Output the [x, y] coordinate of the center of the cell containing the given text.  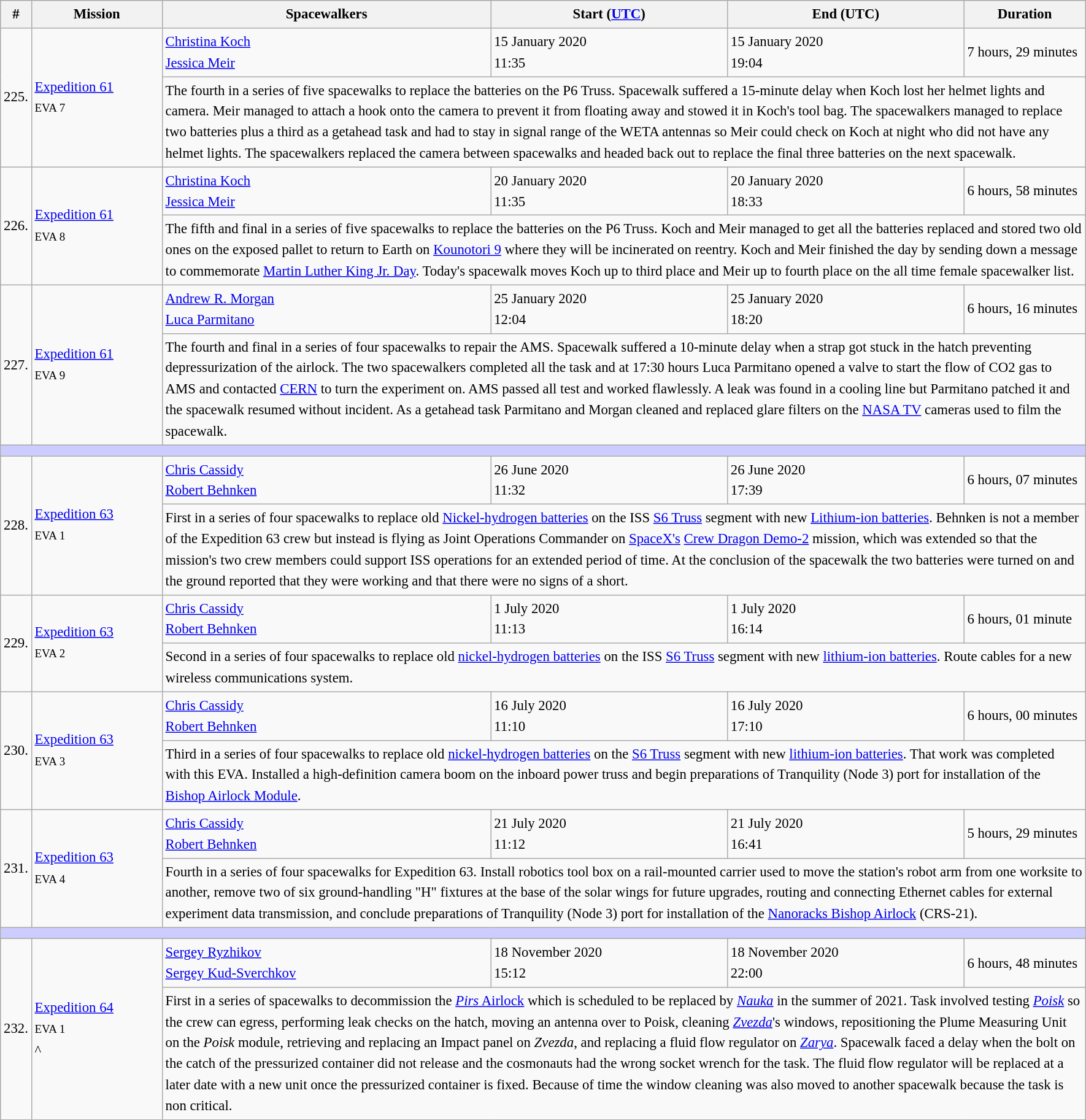
Expedition 63EVA 2 [97, 643]
26 June 202017:39 [845, 480]
6 hours, 16 minutes [1025, 309]
Andrew R. Morgan Luca Parmitano [326, 309]
6 hours, 48 minutes [1025, 964]
21 July 202016:41 [845, 833]
231. [16, 868]
21 July 202011:12 [609, 833]
Expedition 61EVA 8 [97, 226]
228. [16, 525]
6 hours, 58 minutes [1025, 191]
1 July 202011:13 [609, 619]
Spacewalkers [326, 15]
15 January 202019:04 [845, 53]
Start (UTC) [609, 15]
229. [16, 643]
226. [16, 226]
230. [16, 751]
Expedition 61EVA 9 [97, 365]
7 hours, 29 minutes [1025, 53]
18 November 202015:12 [609, 964]
18 November 202022:00 [845, 964]
5 hours, 29 minutes [1025, 833]
Duration [1025, 15]
25 January 202018:20 [845, 309]
Expedition 63EVA 1 [97, 525]
6 hours, 01 minute [1025, 619]
# [16, 15]
20 January 202018:33 [845, 191]
227. [16, 365]
Mission [97, 15]
225. [16, 98]
25 January 202012:04 [609, 309]
6 hours, 07 minutes [1025, 480]
Expedition 61EVA 7 [97, 98]
End (UTC) [845, 15]
Expedition 64EVA 1^ [97, 1030]
20 January 202011:35 [609, 191]
Expedition 63EVA 4 [97, 868]
6 hours, 00 minutes [1025, 716]
232. [16, 1030]
16 July 202017:10 [845, 716]
15 January 202011:35 [609, 53]
16 July 202011:10 [609, 716]
Expedition 63EVA 3 [97, 751]
1 July 202016:14 [845, 619]
26 June 202011:32 [609, 480]
Sergey Ryzhikov Sergey Kud-Sverchkov [326, 964]
